Detect which cell encompasses the target text, then output its [x, y] center coordinate. 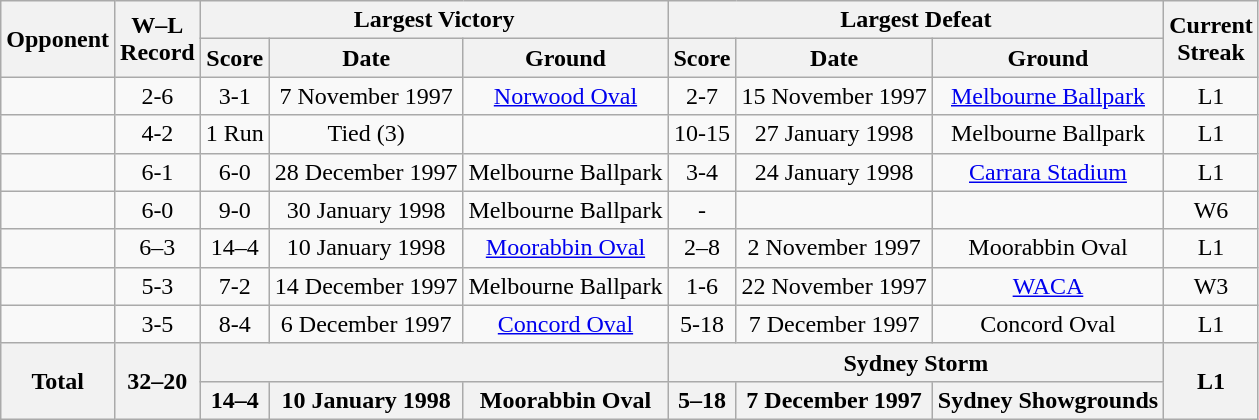
22 November 1997 [834, 286]
30 January 1998 [366, 210]
14 December 1997 [366, 286]
- [702, 210]
10-15 [702, 134]
Tied (3) [366, 134]
7 November 1997 [366, 96]
3-5 [158, 324]
6 December 1997 [366, 324]
W6 [1212, 210]
1-6 [702, 286]
CurrentStreak [1212, 39]
24 January 1998 [834, 172]
3-1 [234, 96]
Norwood Oval [566, 96]
W–LRecord [158, 39]
1 Run [234, 134]
28 December 1997 [366, 172]
8-4 [234, 324]
2–8 [702, 248]
5-3 [158, 286]
Carrara Stadium [1048, 172]
Sydney Showgrounds [1048, 400]
5-18 [702, 324]
Largest Victory [434, 20]
Total [58, 381]
3-4 [702, 172]
W3 [1212, 286]
2 November 1997 [834, 248]
4-2 [158, 134]
5–18 [702, 400]
9-0 [234, 210]
Sydney Storm [916, 362]
WACA [1048, 286]
32–20 [158, 381]
6–3 [158, 248]
2-6 [158, 96]
6-1 [158, 172]
15 November 1997 [834, 96]
7-2 [234, 286]
Opponent [58, 39]
2-7 [702, 96]
27 January 1998 [834, 134]
Largest Defeat [916, 20]
